Search for the cell housing the specified text and yield its [X, Y] center coordinate. 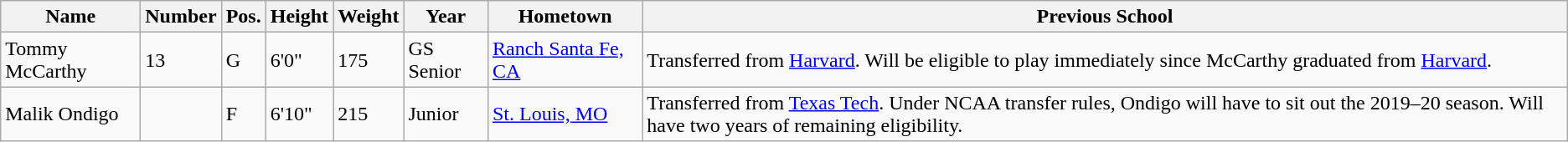
Transferred from Harvard. Will be eligible to play immediately since McCarthy graduated from Harvard. [1105, 60]
13 [181, 60]
Previous School [1105, 17]
215 [369, 114]
Height [299, 17]
St. Louis, MO [565, 114]
6'0" [299, 60]
Year [446, 17]
Transferred from Texas Tech. Under NCAA transfer rules, Ondigo will have to sit out the 2019–20 season. Will have two years of remaining eligibility. [1105, 114]
Junior [446, 114]
Weight [369, 17]
GS Senior [446, 60]
175 [369, 60]
6'10" [299, 114]
Pos. [243, 17]
F [243, 114]
Name [70, 17]
G [243, 60]
Tommy McCarthy [70, 60]
Hometown [565, 17]
Ranch Santa Fe, CA [565, 60]
Number [181, 17]
Malik Ondigo [70, 114]
